Return the [x, y] coordinate for the center point of the cell that contains the specified text.  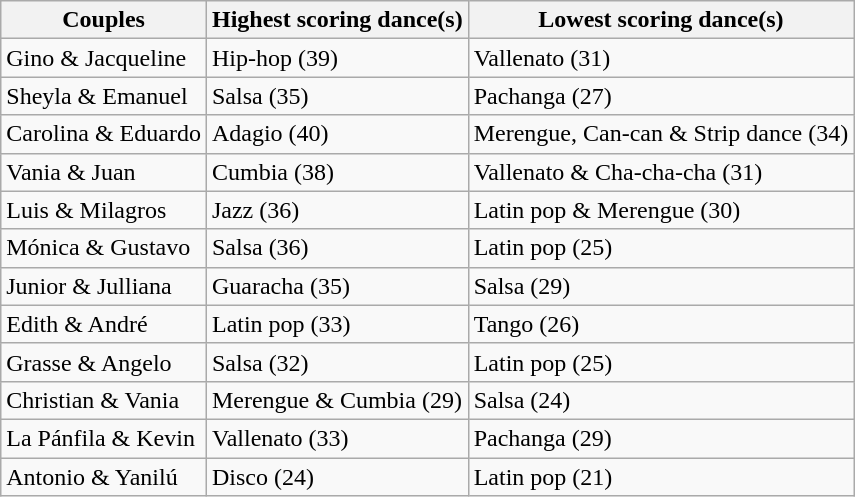
Grasse & Angelo [104, 362]
Sheyla & Emanuel [104, 96]
Tango (26) [661, 324]
Latin pop (33) [337, 324]
Highest scoring dance(s) [337, 20]
Latin pop (21) [661, 477]
Salsa (24) [661, 400]
Vallenato (31) [661, 58]
Edith & André [104, 324]
Hip-hop (39) [337, 58]
Disco (24) [337, 477]
Luis & Milagros [104, 210]
Christian & Vania [104, 400]
Pachanga (27) [661, 96]
Vania & Juan [104, 172]
Adagio (40) [337, 134]
Gino & Jacqueline [104, 58]
Salsa (35) [337, 96]
Couples [104, 20]
Cumbia (38) [337, 172]
Salsa (32) [337, 362]
Carolina & Eduardo [104, 134]
Antonio & Yanilú [104, 477]
Junior & Julliana [104, 286]
Salsa (29) [661, 286]
Merengue, Can-can & Strip dance (34) [661, 134]
Merengue & Cumbia (29) [337, 400]
Jazz (36) [337, 210]
Vallenato & Cha-cha-cha (31) [661, 172]
Latin pop & Merengue (30) [661, 210]
Lowest scoring dance(s) [661, 20]
Pachanga (29) [661, 438]
Salsa (36) [337, 248]
Mónica & Gustavo [104, 248]
Vallenato (33) [337, 438]
La Pánfila & Kevin [104, 438]
Guaracha (35) [337, 286]
